Provide the [X, Y] coordinate of the cell's center where the given text is located.  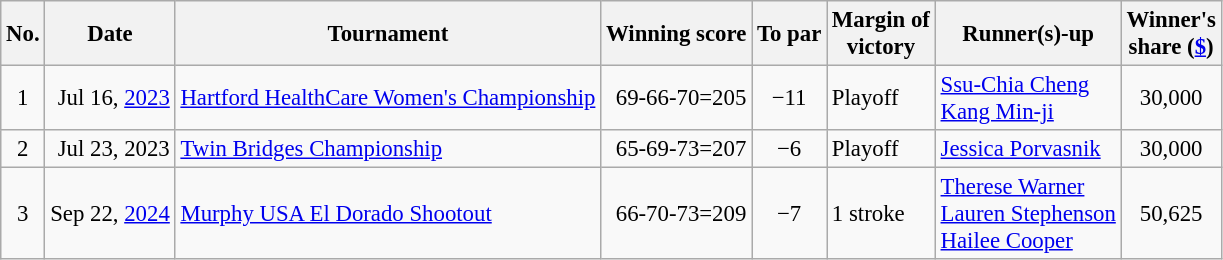
69-66-70=205 [676, 98]
Date [110, 34]
Jul 23, 2023 [110, 149]
To par [790, 34]
Winner'sshare ($) [1171, 34]
Jessica Porvasnik [1028, 149]
Jul 16, 2023 [110, 98]
Tournament [388, 34]
Margin ofvictory [882, 34]
Ssu-Chia Cheng Kang Min-ji [1028, 98]
1 [23, 98]
2 [23, 149]
66-70-73=209 [676, 214]
Hartford HealthCare Women's Championship [388, 98]
−7 [790, 214]
Runner(s)-up [1028, 34]
3 [23, 214]
Murphy USA El Dorado Shootout [388, 214]
No. [23, 34]
65-69-73=207 [676, 149]
50,625 [1171, 214]
Twin Bridges Championship [388, 149]
1 stroke [882, 214]
−11 [790, 98]
Therese Warner Lauren Stephenson Hailee Cooper [1028, 214]
Winning score [676, 34]
Sep 22, 2024 [110, 214]
−6 [790, 149]
